Search for the cell housing the specified text and yield its [x, y] center coordinate. 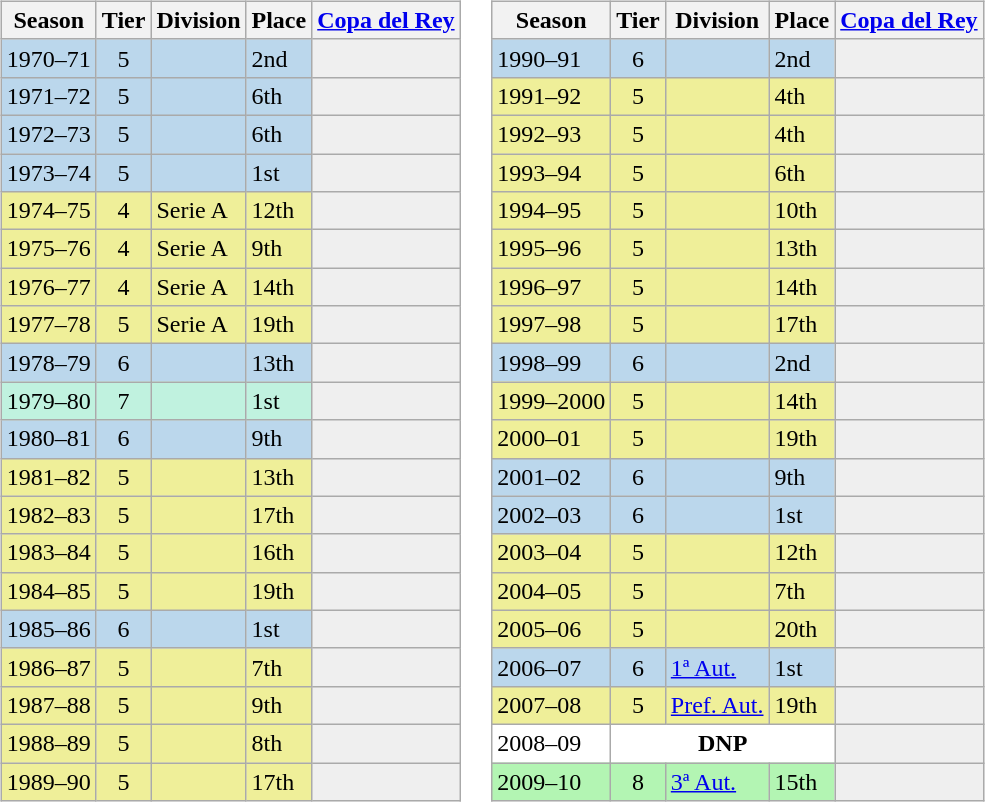
2005–06 [552, 629]
1982–83 [48, 515]
1981–82 [48, 477]
1990–91 [552, 58]
1993–94 [552, 173]
1984–85 [48, 591]
20th [802, 629]
1998–99 [552, 363]
1979–80 [48, 401]
2002–03 [552, 515]
1973–74 [48, 173]
7 [124, 401]
16th [279, 553]
1989–90 [48, 781]
2008–09 [552, 743]
2004–05 [552, 591]
1997–98 [552, 325]
1983–84 [48, 553]
1970–71 [48, 58]
1972–73 [48, 134]
8th [279, 743]
2006–07 [552, 667]
1996–97 [552, 287]
1991–92 [552, 96]
10th [802, 211]
1974–75 [48, 211]
2001–02 [552, 477]
1992–93 [552, 134]
1988–89 [48, 743]
1975–76 [48, 249]
1994–95 [552, 211]
8 [638, 781]
2007–08 [552, 705]
1ª Aut. [717, 667]
1999–2000 [552, 401]
2003–04 [552, 553]
3ª Aut. [717, 781]
1971–72 [48, 96]
1985–86 [48, 629]
1987–88 [48, 705]
2000–01 [552, 439]
15th [802, 781]
2009–10 [552, 781]
1995–96 [552, 249]
1978–79 [48, 363]
1976–77 [48, 287]
1977–78 [48, 325]
Pref. Aut. [717, 705]
DNP [723, 743]
1986–87 [48, 667]
1980–81 [48, 439]
